Scan for the cell matching the given text and deliver its (X, Y) coordinate at center. 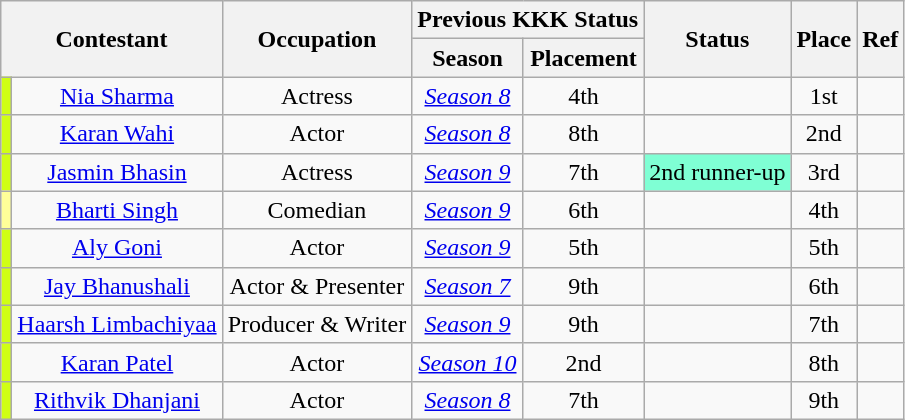
Ref (880, 39)
3rd (824, 172)
Nia Sharma (117, 96)
Aly Goni (117, 248)
Placement (583, 58)
Previous KKK Status (528, 20)
Haarsh Limbachiyaa (117, 324)
Karan Patel (117, 362)
Status (718, 39)
Comedian (317, 210)
Contestant (112, 39)
Season 7 (468, 286)
Rithvik Dhanjani (117, 400)
Bharti Singh (117, 210)
Producer & Writer (317, 324)
Jay Bhanushali (117, 286)
Season 10 (468, 362)
Actor & Presenter (317, 286)
Season (468, 58)
Karan Wahi (117, 134)
Occupation (317, 39)
Place (824, 39)
2nd runner-up (718, 172)
Jasmin Bhasin (117, 172)
1st (824, 96)
